Search for the cell housing the specified text and yield its [X, Y] center coordinate. 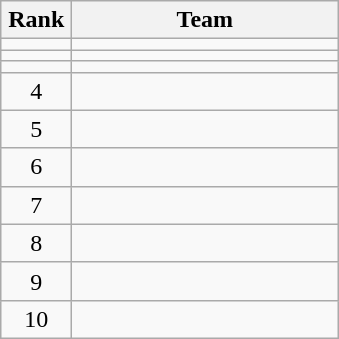
6 [36, 167]
Rank [36, 20]
8 [36, 243]
10 [36, 319]
9 [36, 281]
7 [36, 205]
Team [205, 20]
4 [36, 91]
5 [36, 129]
